Scan for the cell matching the given text and deliver its [x, y] coordinate at center. 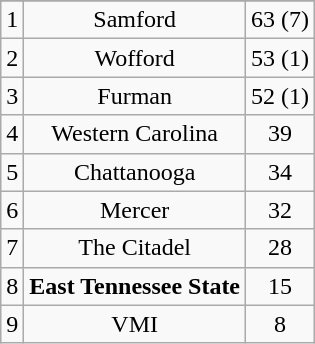
Mercer [135, 210]
53 (1) [280, 58]
7 [12, 248]
Wofford [135, 58]
5 [12, 172]
6 [12, 210]
32 [280, 210]
3 [12, 96]
The Citadel [135, 248]
52 (1) [280, 96]
15 [280, 286]
1 [12, 20]
Furman [135, 96]
Western Carolina [135, 134]
39 [280, 134]
34 [280, 172]
4 [12, 134]
28 [280, 248]
2 [12, 58]
63 (7) [280, 20]
Samford [135, 20]
VMI [135, 324]
9 [12, 324]
Chattanooga [135, 172]
East Tennessee State [135, 286]
